Pinpoint the cell where the given text exists, returning its (x, y) midpoint coordinate. 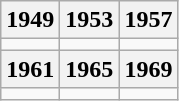
1953 (90, 20)
1969 (148, 69)
1961 (30, 69)
1957 (148, 20)
1949 (30, 20)
1965 (90, 69)
